From the cell containing the given text, extract its center point as [x, y] coordinate. 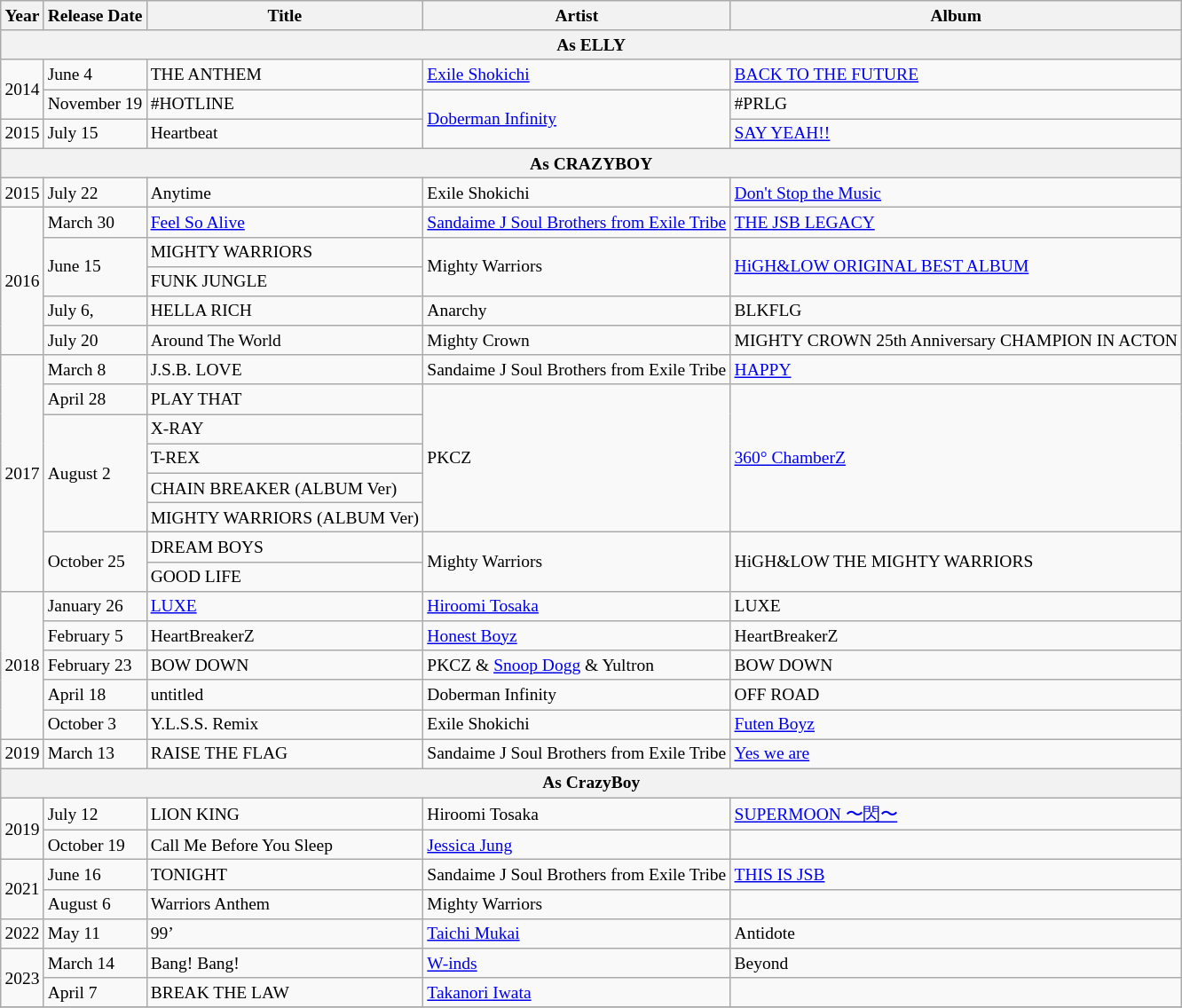
March 8 [95, 369]
DREAM BOYS [285, 547]
MIGHTY WARRIORS [285, 252]
Warriors Anthem [285, 903]
2016 [22, 281]
99’ [285, 933]
#PRLG [957, 105]
March 30 [95, 222]
2014 [22, 89]
February 5 [95, 635]
August 2 [95, 474]
June 4 [95, 75]
April 18 [95, 694]
May 11 [95, 933]
June 15 [95, 266]
TONIGHT [285, 875]
OFF ROAD [957, 694]
October 19 [95, 845]
2023 [22, 978]
SAY YEAH!! [957, 133]
Yes we are [957, 754]
BREAK THE LAW [285, 992]
Y.L.S.S. Remix [285, 724]
Jessica Jung [577, 845]
W-inds [577, 964]
Don't Stop the Music [957, 192]
October 25 [95, 563]
2022 [22, 933]
LION KING [285, 814]
February 23 [95, 665]
Around The World [285, 341]
Futen Boyz [957, 724]
X-RAY [285, 429]
Mighty Crown [577, 341]
March 13 [95, 754]
Anytime [285, 192]
GOOD LIFE [285, 577]
January 26 [95, 605]
As ELLY [591, 44]
July 6, [95, 311]
Release Date [95, 16]
2018 [22, 665]
Bang! Bang! [285, 964]
As CrazyBoy [591, 783]
July 15 [95, 133]
BLKFLG [957, 311]
HiGH&LOW THE MIGHTY WARRIORS [957, 563]
June 16 [95, 875]
T-REX [285, 458]
MIGHTY WARRIORS (ALBUM Ver) [285, 518]
July 12 [95, 814]
360° ChamberZ [957, 458]
Feel So Alive [285, 222]
April 7 [95, 992]
Beyond [957, 964]
SUPERMOON 〜閃〜 [957, 814]
Honest Boyz [577, 635]
Anarchy [577, 311]
As CRAZYBOY [591, 163]
BACK TO THE FUTURE [957, 75]
#HOTLINE [285, 105]
FUNK JUNGLE [285, 280]
HiGH&LOW ORIGINAL BEST ALBUM [957, 266]
PKCZ & Snoop Dogg & Yultron [577, 665]
2021 [22, 889]
MIGHTY CROWN 25th Anniversary CHAMPION IN ACTON [957, 341]
March 14 [95, 964]
Album [957, 16]
HELLA RICH [285, 311]
Call Me Before You Sleep [285, 845]
July 20 [95, 341]
HAPPY [957, 369]
PLAY THAT [285, 399]
THIS IS JSB [957, 875]
July 22 [95, 192]
Title [285, 16]
Antidote [957, 933]
THE ANTHEM [285, 75]
October 3 [95, 724]
J.S.B. LOVE [285, 369]
untitled [285, 694]
CHAIN BREAKER (ALBUM Ver) [285, 488]
2017 [22, 473]
THE JSB LEGACY [957, 222]
Heartbeat [285, 133]
August 6 [95, 903]
Taichi Mukai [577, 933]
Takanori Iwata [577, 992]
PKCZ [577, 458]
April 28 [95, 399]
Year [22, 16]
Artist [577, 16]
RAISE THE FLAG [285, 754]
November 19 [95, 105]
